For the text-containing cell, return its midpoint in (X, Y) coordinate format. 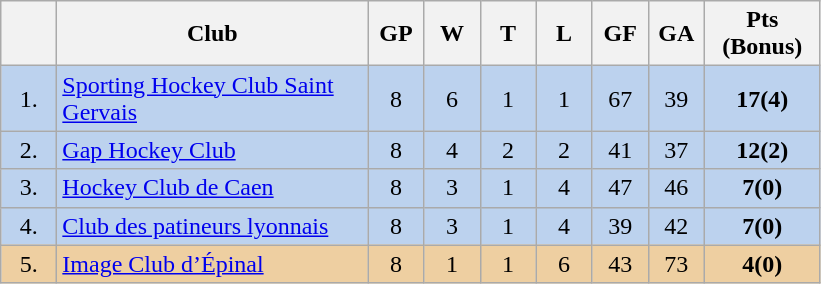
W (452, 34)
17(4) (762, 98)
4. (29, 226)
2. (29, 150)
43 (620, 264)
41 (620, 150)
37 (676, 150)
Image Club d’Épinal (212, 264)
GP (396, 34)
1. (29, 98)
3. (29, 188)
Club (212, 34)
42 (676, 226)
Hockey Club de Caen (212, 188)
12(2) (762, 150)
L (564, 34)
46 (676, 188)
Club des patineurs lyonnais (212, 226)
73 (676, 264)
67 (620, 98)
GA (676, 34)
GF (620, 34)
T (508, 34)
Gap Hockey Club (212, 150)
Sporting Hockey Club Saint Gervais (212, 98)
5. (29, 264)
Pts (Bonus) (762, 34)
4(0) (762, 264)
47 (620, 188)
